Return (x, y) of the center of cell containing provided text 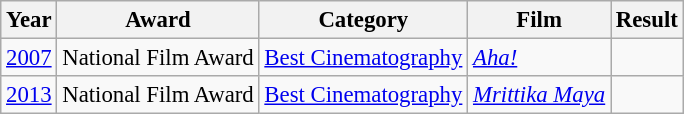
Mrittika Maya (540, 95)
2007 (29, 58)
Result (646, 20)
2013 (29, 95)
Category (364, 20)
Aha! (540, 58)
Award (158, 20)
Year (29, 20)
Film (540, 20)
